For the text-containing cell, return its midpoint in (x, y) coordinate format. 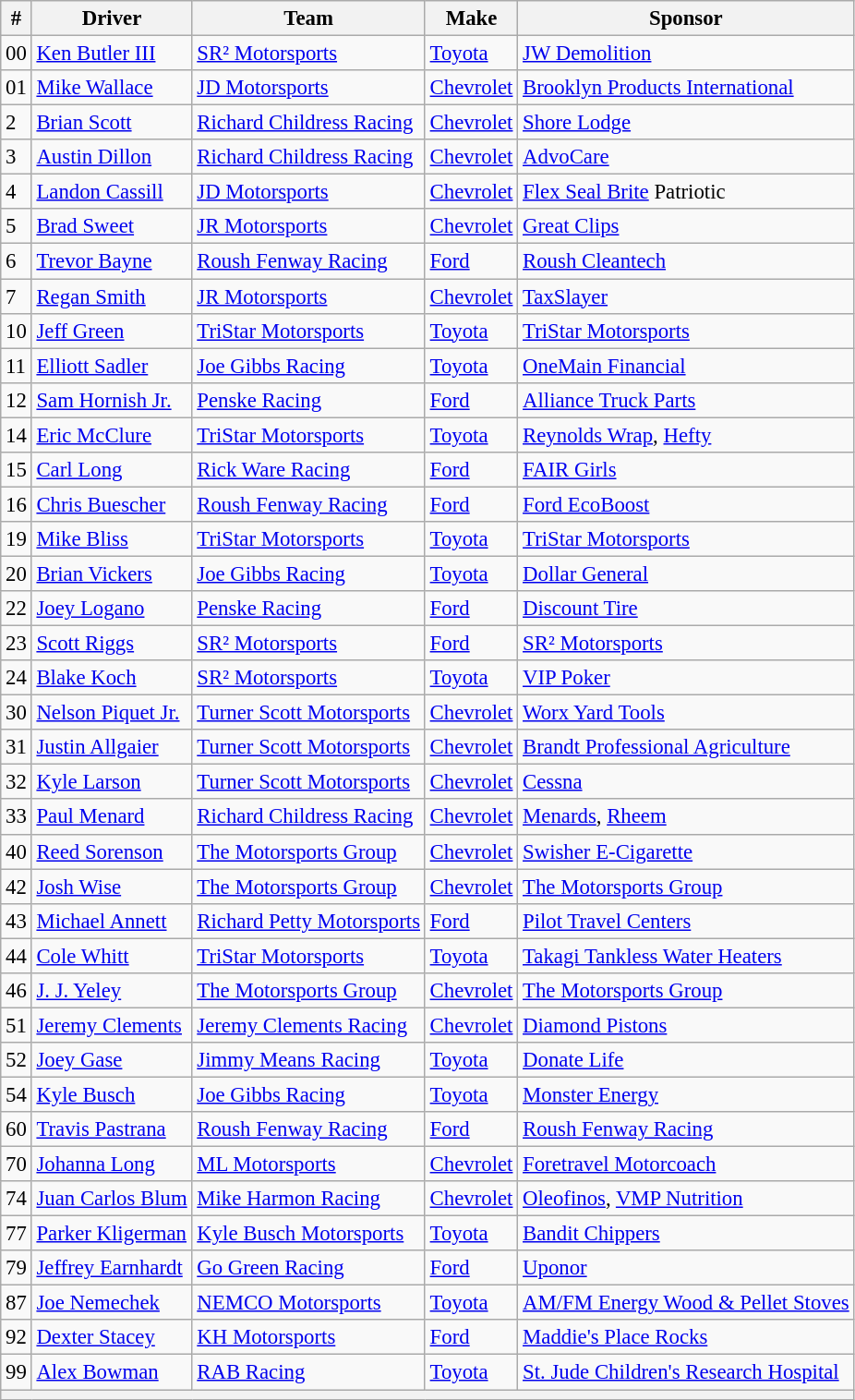
Richard Petty Motorsports (308, 921)
Sam Hornish Jr. (112, 400)
Blake Koch (112, 678)
Eric McClure (112, 435)
Driver (112, 18)
Brooklyn Products International (686, 88)
3 (17, 157)
Foretravel Motorcoach (686, 1165)
Cessna (686, 782)
TaxSlayer (686, 296)
77 (17, 1234)
44 (17, 956)
Elliott Sadler (112, 366)
JW Demolition (686, 54)
Reynolds Wrap, Hefty (686, 435)
32 (17, 782)
30 (17, 713)
Rick Ware Racing (308, 470)
Jeremy Clements Racing (308, 1025)
Dexter Stacey (112, 1338)
Takagi Tankless Water Heaters (686, 956)
Uponor (686, 1268)
Kyle Busch (112, 1094)
Brad Sweet (112, 226)
01 (17, 88)
Menards, Rheem (686, 817)
20 (17, 573)
Go Green Racing (308, 1268)
42 (17, 887)
Oleofinos, VMP Nutrition (686, 1199)
KH Motorsports (308, 1338)
87 (17, 1303)
VIP Poker (686, 678)
OneMain Financial (686, 366)
5 (17, 226)
Cole Whitt (112, 956)
Shore Lodge (686, 123)
Make (471, 18)
# (17, 18)
23 (17, 644)
00 (17, 54)
NEMCO Motorsports (308, 1303)
46 (17, 991)
Reed Sorenson (112, 851)
Landon Cassill (112, 192)
19 (17, 539)
Parker Kligerman (112, 1234)
Diamond Pistons (686, 1025)
Swisher E-Cigarette (686, 851)
10 (17, 331)
Alliance Truck Parts (686, 400)
Dollar General (686, 573)
AdvoCare (686, 157)
ML Motorsports (308, 1165)
11 (17, 366)
7 (17, 296)
Sponsor (686, 18)
33 (17, 817)
2 (17, 123)
Team (308, 18)
RAB Racing (308, 1372)
Great Clips (686, 226)
St. Jude Children's Research Hospital (686, 1372)
16 (17, 504)
Worx Yard Tools (686, 713)
70 (17, 1165)
31 (17, 747)
Mike Harmon Racing (308, 1199)
Maddie's Place Rocks (686, 1338)
Roush Cleantech (686, 261)
Kyle Busch Motorsports (308, 1234)
FAIR Girls (686, 470)
12 (17, 400)
24 (17, 678)
Mike Bliss (112, 539)
79 (17, 1268)
22 (17, 609)
Scott Riggs (112, 644)
Joey Gase (112, 1060)
Bandit Chippers (686, 1234)
Ford EcoBoost (686, 504)
40 (17, 851)
Chris Buescher (112, 504)
Jeff Green (112, 331)
74 (17, 1199)
51 (17, 1025)
Ken Butler III (112, 54)
Jeremy Clements (112, 1025)
Kyle Larson (112, 782)
52 (17, 1060)
Donate Life (686, 1060)
Brian Vickers (112, 573)
Brian Scott (112, 123)
Discount Tire (686, 609)
Flex Seal Brite Patriotic (686, 192)
15 (17, 470)
43 (17, 921)
J. J. Yeley (112, 991)
Nelson Piquet Jr. (112, 713)
Austin Dillon (112, 157)
Carl Long (112, 470)
Josh Wise (112, 887)
Johanna Long (112, 1165)
92 (17, 1338)
Pilot Travel Centers (686, 921)
Joe Nemechek (112, 1303)
Regan Smith (112, 296)
Jeffrey Earnhardt (112, 1268)
6 (17, 261)
4 (17, 192)
Mike Wallace (112, 88)
Trevor Bayne (112, 261)
Brandt Professional Agriculture (686, 747)
99 (17, 1372)
Alex Bowman (112, 1372)
Paul Menard (112, 817)
Joey Logano (112, 609)
Travis Pastrana (112, 1129)
54 (17, 1094)
Monster Energy (686, 1094)
Juan Carlos Blum (112, 1199)
AM/FM Energy Wood & Pellet Stoves (686, 1303)
14 (17, 435)
Jimmy Means Racing (308, 1060)
60 (17, 1129)
Michael Annett (112, 921)
Justin Allgaier (112, 747)
